Provide the (X, Y) coordinate of the cell's center where the given text is located.  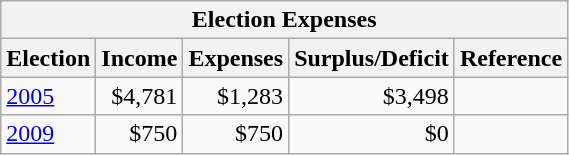
2009 (48, 134)
Expenses (236, 58)
$3,498 (372, 96)
$0 (372, 134)
Reference (510, 58)
$1,283 (236, 96)
2005 (48, 96)
$4,781 (140, 96)
Election Expenses (284, 20)
Income (140, 58)
Surplus/Deficit (372, 58)
Election (48, 58)
